For the text-containing cell, return its midpoint in [x, y] coordinate format. 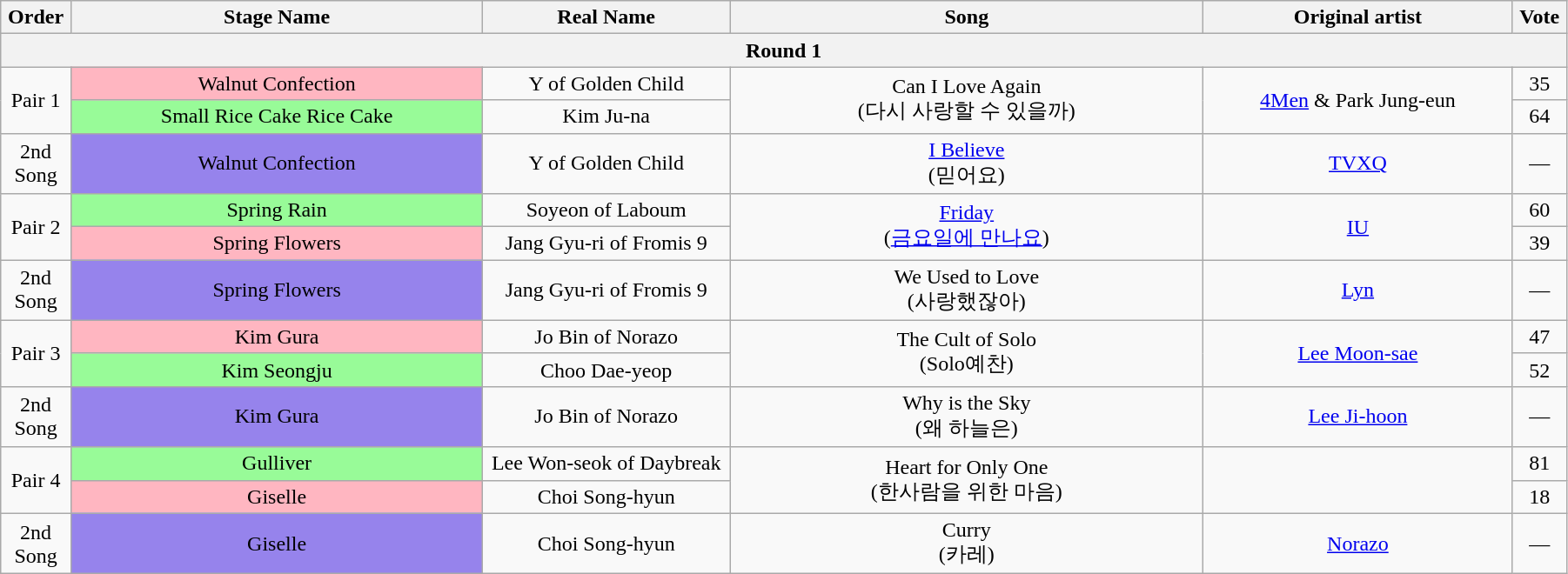
Soyeon of Laboum [606, 210]
Pair 1 [37, 100]
Kim Seongju [277, 370]
Why is the Sky(왜 하늘은) [967, 417]
60 [1540, 210]
Can I Love Again(다시 사랑할 수 있을까) [967, 100]
Lee Moon-sae [1357, 353]
Pair 2 [37, 227]
Stage Name [277, 17]
Pair 4 [37, 480]
Song [967, 17]
Heart for Only One(한사람을 위한 마음) [967, 480]
Small Rice Cake Rice Cake [277, 117]
35 [1540, 83]
Curry(카레) [967, 544]
Choo Dae-yeop [606, 370]
64 [1540, 117]
Pair 3 [37, 353]
Norazo [1357, 544]
Lyn [1357, 290]
47 [1540, 337]
Kim Ju-na [606, 117]
Order [37, 17]
TVXQ [1357, 164]
Friday(금요일에 만나요) [967, 227]
Real Name [606, 17]
Round 1 [784, 50]
39 [1540, 244]
I Believe(믿어요) [967, 164]
4Men & Park Jung-eun [1357, 100]
81 [1540, 464]
Original artist [1357, 17]
We Used to Love(사랑했잖아) [967, 290]
Gulliver [277, 464]
18 [1540, 497]
IU [1357, 227]
The Cult of Solo(Solo예찬) [967, 353]
Lee Won-seok of Daybreak [606, 464]
Lee Ji-hoon [1357, 417]
Spring Rain [277, 210]
52 [1540, 370]
Vote [1540, 17]
